From the cell containing the given text, extract its center point as [x, y] coordinate. 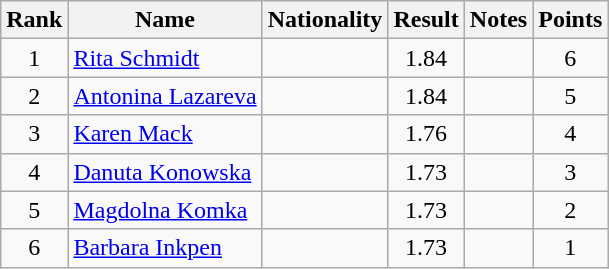
Result [426, 20]
Points [570, 20]
1.76 [426, 134]
Magdolna Komka [165, 210]
Karen Mack [165, 134]
Antonina Lazareva [165, 96]
Name [165, 20]
Notes [498, 20]
Nationality [325, 20]
Rita Schmidt [165, 58]
Barbara Inkpen [165, 248]
Rank [34, 20]
Danuta Konowska [165, 172]
